Provide the [X, Y] coordinate of the cell's center where the given text is located.  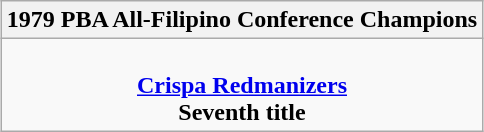
1979 PBA All-Filipino Conference Champions [242, 20]
Crispa Redmanizers Seventh title [242, 85]
